For the text-containing cell, return its midpoint in [x, y] coordinate format. 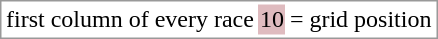
= grid position [360, 19]
10 [272, 19]
first column of every race [130, 19]
